Detect which cell encompasses the target text, then output its [X, Y] center coordinate. 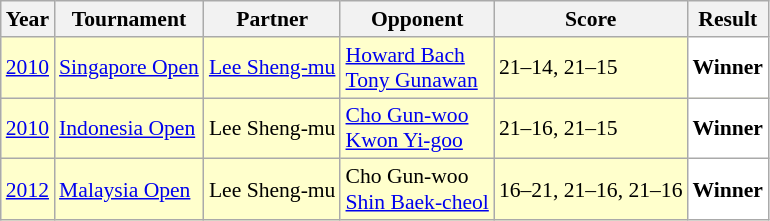
Partner [272, 19]
Indonesia Open [129, 128]
Howard Bach Tony Gunawan [416, 68]
16–21, 21–16, 21–16 [591, 190]
Year [28, 19]
Singapore Open [129, 68]
21–16, 21–15 [591, 128]
Score [591, 19]
Cho Gun-woo Shin Baek-cheol [416, 190]
Malaysia Open [129, 190]
2012 [28, 190]
21–14, 21–15 [591, 68]
Cho Gun-woo Kwon Yi-goo [416, 128]
Result [728, 19]
Opponent [416, 19]
Tournament [129, 19]
